Search for the cell housing the specified text and yield its (x, y) center coordinate. 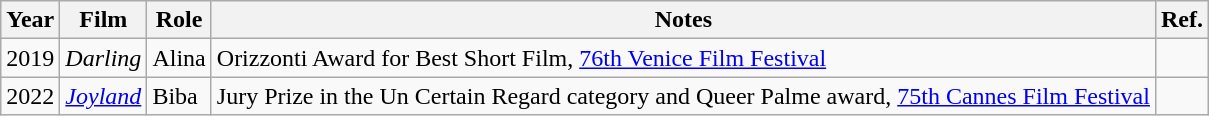
Role (179, 20)
2019 (30, 58)
Jury Prize in the Un Certain Regard category and Queer Palme award, 75th Cannes Film Festival (683, 96)
Darling (104, 58)
2022 (30, 96)
Biba (179, 96)
Year (30, 20)
Film (104, 20)
Ref. (1182, 20)
Orizzonti Award for Best Short Film, 76th Venice Film Festival (683, 58)
Notes (683, 20)
Alina (179, 58)
Joyland (104, 96)
